Determine the [X, Y] coordinate at the center of the cell enclosing the given text.  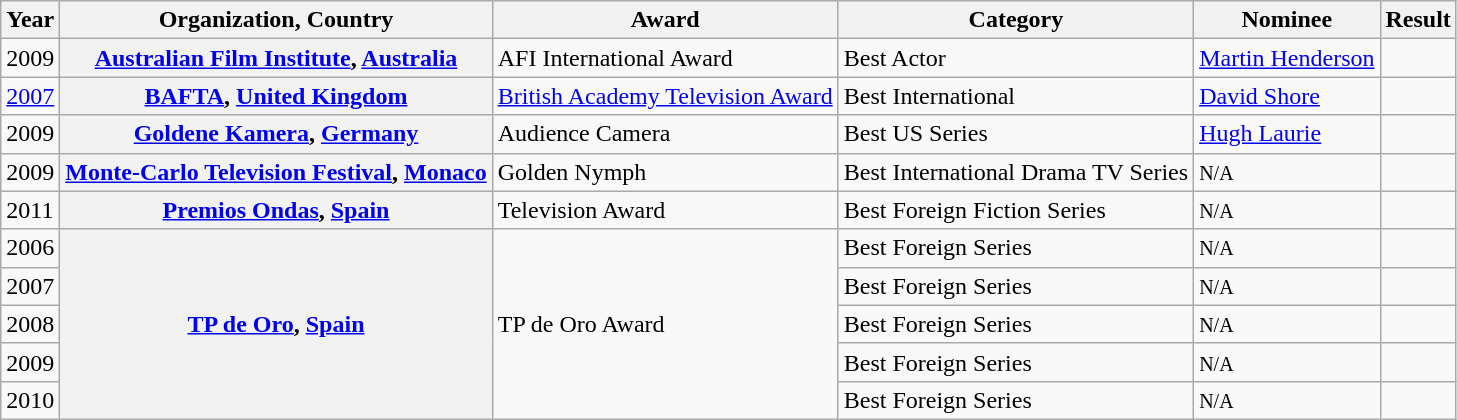
Year [30, 20]
Best International [1016, 96]
David Shore [1287, 96]
British Academy Television Award [665, 96]
Monte-Carlo Television Festival, Monaco [276, 172]
Category [1016, 20]
Best Actor [1016, 58]
BAFTA, United Kingdom [276, 96]
TP de Oro, Spain [276, 324]
Award [665, 20]
Hugh Laurie [1287, 134]
2011 [30, 210]
2008 [30, 324]
Golden Nymph [665, 172]
Goldene Kamera, Germany [276, 134]
Nominee [1287, 20]
Premios Ondas, Spain [276, 210]
Organization, Country [276, 20]
Best US Series [1016, 134]
Result [1418, 20]
TP de Oro Award [665, 324]
Television Award [665, 210]
Martin Henderson [1287, 58]
Best Foreign Fiction Series [1016, 210]
AFI International Award [665, 58]
Audience Camera [665, 134]
2010 [30, 400]
2006 [30, 248]
Australian Film Institute, Australia [276, 58]
Best International Drama TV Series [1016, 172]
